Search for the cell housing the specified text and yield its (X, Y) center coordinate. 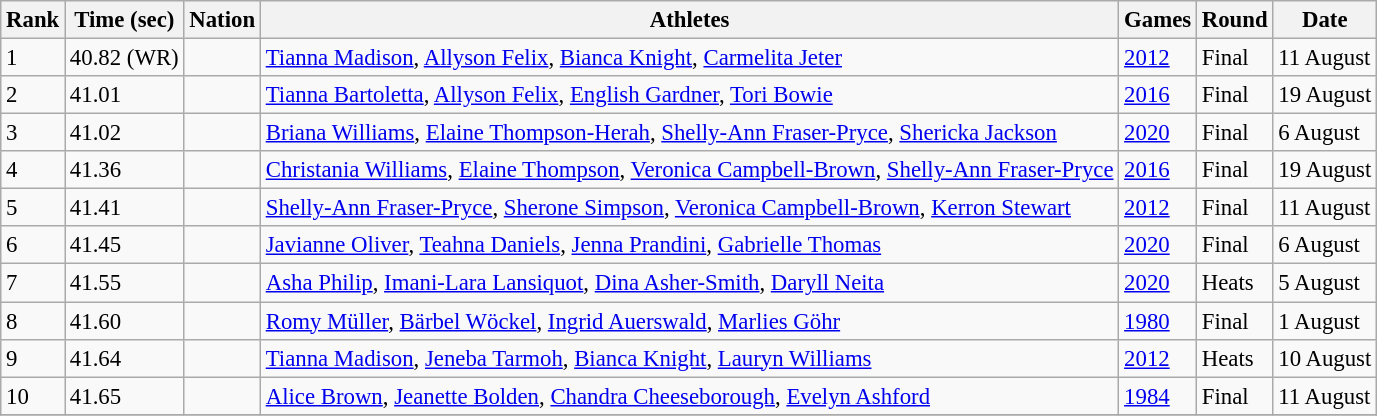
Alice Brown, Jeanette Bolden, Chandra Cheeseborough, Evelyn Ashford (689, 396)
Nation (222, 20)
41.41 (124, 208)
Christania Williams, Elaine Thompson, Veronica Campbell-Brown, Shelly-Ann Fraser-Pryce (689, 170)
5 (33, 208)
Games (1158, 20)
5 August (1325, 283)
Tianna Madison, Allyson Felix, Bianca Knight, Carmelita Jeter (689, 58)
Athletes (689, 20)
2 (33, 95)
41.02 (124, 133)
40.82 (WR) (124, 58)
9 (33, 358)
3 (33, 133)
41.01 (124, 95)
1980 (1158, 321)
41.55 (124, 283)
Shelly-Ann Fraser-Pryce, Sherone Simpson, Veronica Campbell-Brown, Kerron Stewart (689, 208)
10 (33, 396)
10 August (1325, 358)
8 (33, 321)
Briana Williams, Elaine Thompson-Herah, Shelly-Ann Fraser-Pryce, Shericka Jackson (689, 133)
Tianna Bartoletta, Allyson Felix, English Gardner, Tori Bowie (689, 95)
Round (1234, 20)
Romy Müller, Bärbel Wöckel, Ingrid Auerswald, Marlies Göhr (689, 321)
Tianna Madison, Jeneba Tarmoh, Bianca Knight, Lauryn Williams (689, 358)
41.45 (124, 245)
41.65 (124, 396)
41.60 (124, 321)
Date (1325, 20)
1984 (1158, 396)
Rank (33, 20)
41.36 (124, 170)
41.64 (124, 358)
4 (33, 170)
1 August (1325, 321)
Asha Philip, Imani-Lara Lansiquot, Dina Asher-Smith, Daryll Neita (689, 283)
7 (33, 283)
6 (33, 245)
Time (sec) (124, 20)
1 (33, 58)
Javianne Oliver, Teahna Daniels, Jenna Prandini, Gabrielle Thomas (689, 245)
